Extract the (x, y) coordinate from the center of the cell holding the provided text.  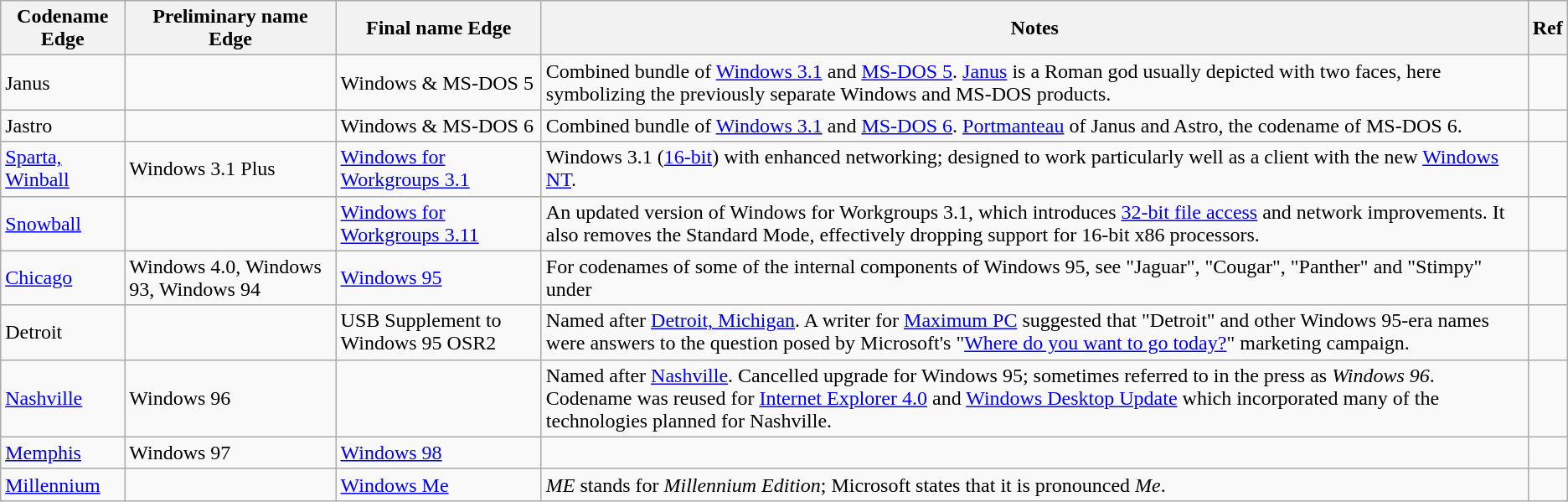
For codenames of some of the internal components of Windows 95, see "Jaguar", "Cougar", "Panther" and "Stimpy" under (1034, 278)
Janus (63, 82)
USB Supplement to Windows 95 OSR2 (439, 332)
Jastro (63, 126)
Detroit (63, 332)
Windows for Workgroups 3.11 (439, 223)
Sparta, Winball (63, 169)
Preliminary name Edge (230, 28)
Windows 4.0, Windows 93, Windows 94 (230, 278)
Notes (1034, 28)
Nashville (63, 398)
Memphis (63, 453)
Windows & MS-DOS 5 (439, 82)
Windows for Workgroups 3.1 (439, 169)
Codename Edge (63, 28)
Chicago (63, 278)
Windows Me (439, 484)
Snowball (63, 223)
Windows 96 (230, 398)
Final name Edge (439, 28)
Windows 97 (230, 453)
Ref (1548, 28)
Millennium (63, 484)
Combined bundle of Windows 3.1 and MS-DOS 6. Portmanteau of Janus and Astro, the codename of MS-DOS 6. (1034, 126)
Windows 3.1 Plus (230, 169)
Windows 3.1 (16-bit) with enhanced networking; designed to work particularly well as a client with the new Windows NT. (1034, 169)
Windows & MS-DOS 6 (439, 126)
ME stands for Millennium Edition; Microsoft states that it is pronounced Me. (1034, 484)
Windows 98 (439, 453)
Windows 95 (439, 278)
